Return the (X, Y) coordinate for the center point of the cell that contains the specified text.  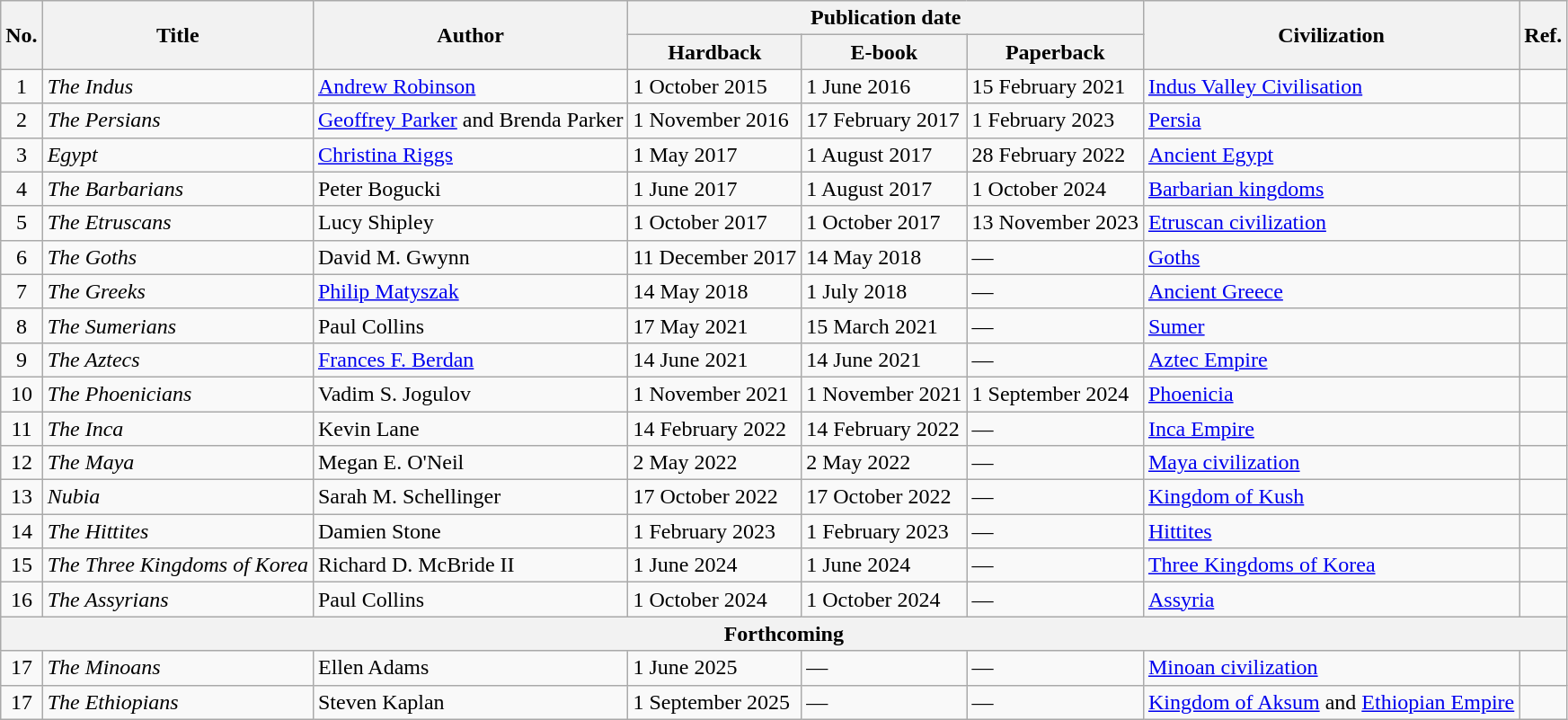
Philip Matyszak (470, 291)
Three Kingdoms of Korea (1331, 565)
14 (22, 531)
9 (22, 360)
Hittites (1331, 531)
8 (22, 325)
Assyria (1331, 600)
The Minoans (178, 668)
1 June 2016 (884, 86)
Title (178, 35)
1 (22, 86)
The Indus (178, 86)
Maya civilization (1331, 463)
The Barbarians (178, 189)
2 (22, 120)
Damien Stone (470, 531)
Ref. (1544, 35)
16 (22, 600)
Barbarian kingdoms (1331, 189)
11 December 2017 (715, 257)
1 November 2016 (715, 120)
1 October 2015 (715, 86)
The Goths (178, 257)
Minoan civilization (1331, 668)
Geoffrey Parker and Brenda Parker (470, 120)
Kingdom of Kush (1331, 497)
The Persians (178, 120)
Nubia (178, 497)
Civilization (1331, 35)
17 May 2021 (715, 325)
Author (470, 35)
5 (22, 223)
1 September 2024 (1055, 394)
4 (22, 189)
Ancient Egypt (1331, 155)
Forthcoming (784, 634)
1 June 2017 (715, 189)
Inca Empire (1331, 429)
The Phoenicians (178, 394)
The Sumerians (178, 325)
The Three Kingdoms of Korea (178, 565)
Publication date (886, 18)
The Assyrians (178, 600)
1 May 2017 (715, 155)
David M. Gwynn (470, 257)
Etruscan civilization (1331, 223)
Hardback (715, 52)
The Inca (178, 429)
E-book (884, 52)
Aztec Empire (1331, 360)
Ancient Greece (1331, 291)
The Etruscans (178, 223)
Frances F. Berdan (470, 360)
7 (22, 291)
Egypt (178, 155)
Indus Valley Civilisation (1331, 86)
6 (22, 257)
Kingdom of Aksum and Ethiopian Empire (1331, 702)
The Maya (178, 463)
Christina Riggs (470, 155)
The Ethiopians (178, 702)
15 February 2021 (1055, 86)
28 February 2022 (1055, 155)
Richard D. McBride II (470, 565)
Sumer (1331, 325)
Persia (1331, 120)
Peter Bogucki (470, 189)
Ellen Adams (470, 668)
1 July 2018 (884, 291)
Vadim S. Jogulov (470, 394)
Goths (1331, 257)
The Greeks (178, 291)
3 (22, 155)
Andrew Robinson (470, 86)
The Aztecs (178, 360)
10 (22, 394)
Sarah M. Schellinger (470, 497)
The Hittites (178, 531)
No. (22, 35)
15 March 2021 (884, 325)
17 February 2017 (884, 120)
1 June 2025 (715, 668)
11 (22, 429)
Kevin Lane (470, 429)
Paperback (1055, 52)
13 November 2023 (1055, 223)
Megan E. O'Neil (470, 463)
13 (22, 497)
Phoenicia (1331, 394)
Steven Kaplan (470, 702)
1 September 2025 (715, 702)
12 (22, 463)
Lucy Shipley (470, 223)
15 (22, 565)
